Determine the (X, Y) coordinate at the center of the cell enclosing the given text.  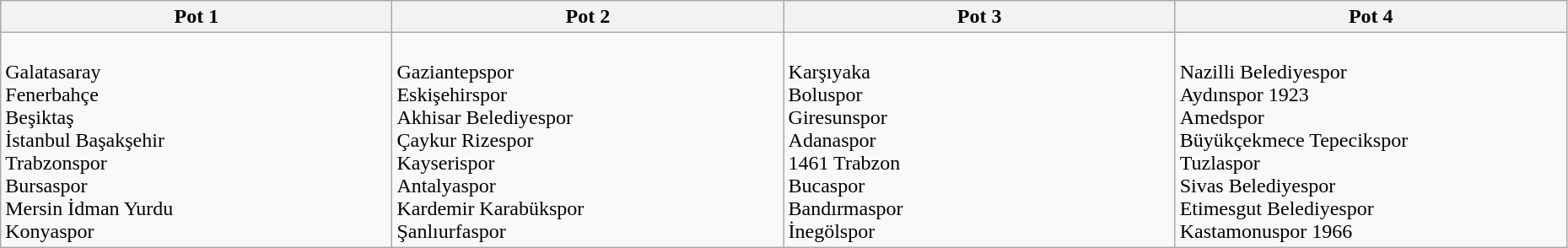
Nazilli Belediyespor Aydınspor 1923 Amedspor Büyükçekmece Tepecikspor Tuzlaspor Sivas Belediyespor Etimesgut Belediyespor Kastamonuspor 1966 (1371, 140)
Galatasaray Fenerbahçe Beşiktaş İstanbul Başakşehir Trabzonspor Bursaspor Mersin İdman Yurdu Konyaspor (197, 140)
Pot 4 (1371, 17)
Karşıyaka Boluspor Giresunspor Adanaspor 1461 Trabzon Bucaspor Bandırmaspor İnegölspor (979, 140)
Pot 1 (197, 17)
Pot 2 (588, 17)
Pot 3 (979, 17)
Gaziantepspor Eskişehirspor Akhisar Belediyespor Çaykur Rizespor Kayserispor Antalyaspor Kardemir Karabükspor Şanlıurfaspor (588, 140)
